Search for the cell housing the specified text and yield its [x, y] center coordinate. 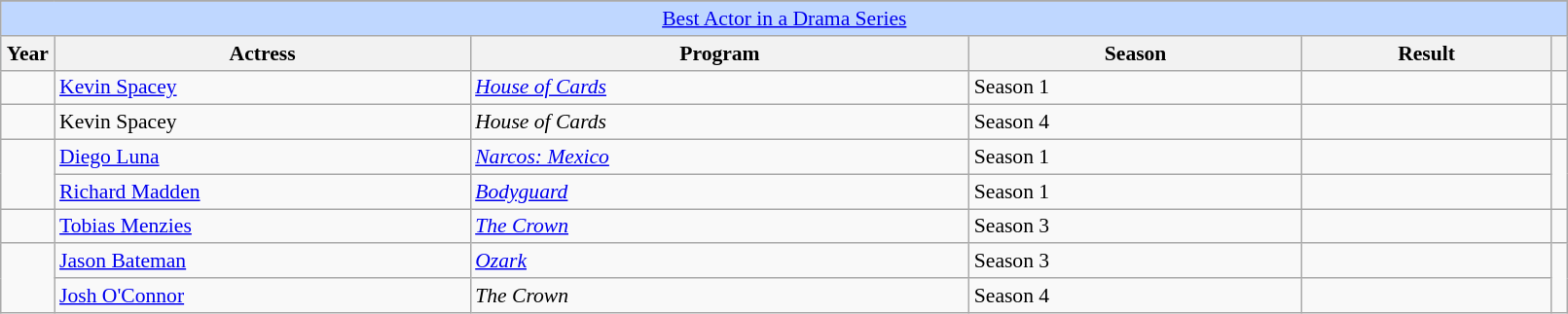
Program [720, 53]
Best Actor in a Drama Series [784, 18]
Jason Bateman [263, 262]
Actress [263, 53]
Result [1426, 53]
Narcos: Mexico [720, 157]
Tobias Menzies [263, 227]
Richard Madden [263, 192]
Bodyguard [720, 192]
Season [1136, 53]
Year [27, 53]
Ozark [720, 262]
Josh O'Connor [263, 296]
Diego Luna [263, 157]
